Extract the [X, Y] coordinate from the center of the cell holding the provided text.  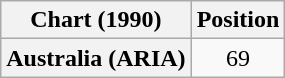
Position [238, 20]
Chart (1990) [96, 20]
Australia (ARIA) [96, 58]
69 [238, 58]
